From the cell containing the given text, extract its center point as [X, Y] coordinate. 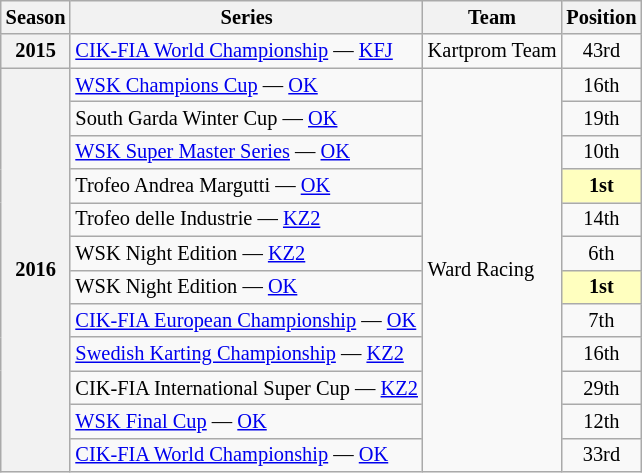
6th [601, 253]
2016 [36, 270]
Season [36, 17]
14th [601, 219]
South Garda Winter Cup — OK [246, 118]
Trofeo delle Industrie — KZ2 [246, 219]
2015 [36, 51]
Kartprom Team [492, 51]
Swedish Karting Championship — KZ2 [246, 354]
33rd [601, 455]
Ward Racing [492, 270]
Position [601, 17]
CIK-FIA World Championship — OK [246, 455]
12th [601, 421]
29th [601, 388]
Series [246, 17]
WSK Final Cup — OK [246, 421]
43rd [601, 51]
Trofeo Andrea Margutti — OK [246, 186]
WSK Super Master Series — OK [246, 152]
WSK Champions Cup — OK [246, 85]
WSK Night Edition — KZ2 [246, 253]
CIK-FIA World Championship — KFJ [246, 51]
19th [601, 118]
Team [492, 17]
WSK Night Edition — OK [246, 287]
CIK-FIA European Championship — OK [246, 320]
7th [601, 320]
CIK-FIA International Super Cup — KZ2 [246, 388]
10th [601, 152]
